Extract the [x, y] coordinate from the center of the cell holding the provided text.  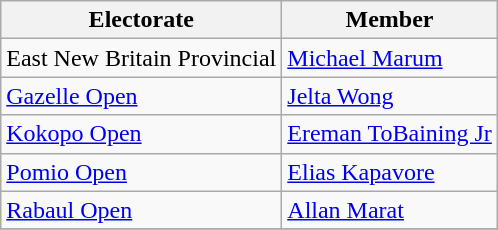
Gazelle Open [142, 96]
Member [390, 20]
Ereman ToBaining Jr [390, 134]
Kokopo Open [142, 134]
Michael Marum [390, 58]
East New Britain Provincial [142, 58]
Rabaul Open [142, 210]
Elias Kapavore [390, 172]
Electorate [142, 20]
Allan Marat [390, 210]
Pomio Open [142, 172]
Jelta Wong [390, 96]
